Output the (x, y) coordinate of the center of the cell containing the given text.  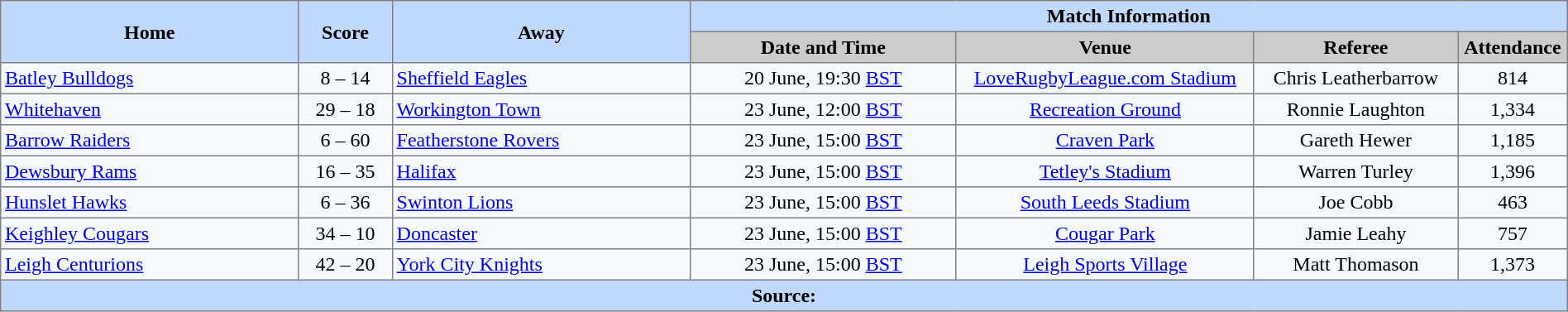
1,334 (1513, 109)
Recreation Ground (1105, 109)
757 (1513, 233)
29 – 18 (346, 109)
Chris Leatherbarrow (1355, 79)
Attendance (1513, 47)
Whitehaven (150, 109)
Ronnie Laughton (1355, 109)
Match Information (1128, 17)
Matt Thomason (1355, 265)
Leigh Centurions (150, 265)
Sheffield Eagles (541, 79)
1,185 (1513, 141)
Workington Town (541, 109)
42 – 20 (346, 265)
6 – 36 (346, 203)
Barrow Raiders (150, 141)
Jamie Leahy (1355, 233)
16 – 35 (346, 171)
Venue (1105, 47)
Warren Turley (1355, 171)
Joe Cobb (1355, 203)
Keighley Cougars (150, 233)
LoveRugbyLeague.com Stadium (1105, 79)
Leigh Sports Village (1105, 265)
Home (150, 31)
South Leeds Stadium (1105, 203)
8 – 14 (346, 79)
Date and Time (823, 47)
20 June, 19:30 BST (823, 79)
Doncaster (541, 233)
Referee (1355, 47)
Away (541, 31)
Batley Bulldogs (150, 79)
1,373 (1513, 265)
Tetley's Stadium (1105, 171)
Source: (784, 295)
814 (1513, 79)
6 – 60 (346, 141)
1,396 (1513, 171)
34 – 10 (346, 233)
463 (1513, 203)
Halifax (541, 171)
Featherstone Rovers (541, 141)
Score (346, 31)
York City Knights (541, 265)
Dewsbury Rams (150, 171)
Craven Park (1105, 141)
Cougar Park (1105, 233)
Swinton Lions (541, 203)
23 June, 12:00 BST (823, 109)
Gareth Hewer (1355, 141)
Hunslet Hawks (150, 203)
